Determine the [x, y] coordinate at the center of the cell enclosing the given text.  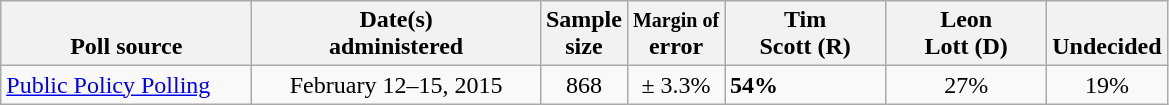
868 [584, 85]
Undecided [1107, 34]
Public Policy Polling [126, 85]
LeonLott (D) [966, 34]
Poll source [126, 34]
Date(s)administered [396, 34]
TimScott (R) [806, 34]
± 3.3% [676, 85]
Samplesize [584, 34]
Margin oferror [676, 34]
27% [966, 85]
February 12–15, 2015 [396, 85]
54% [806, 85]
19% [1107, 85]
